Extract the (X, Y) coordinate from the center of the cell holding the provided text.  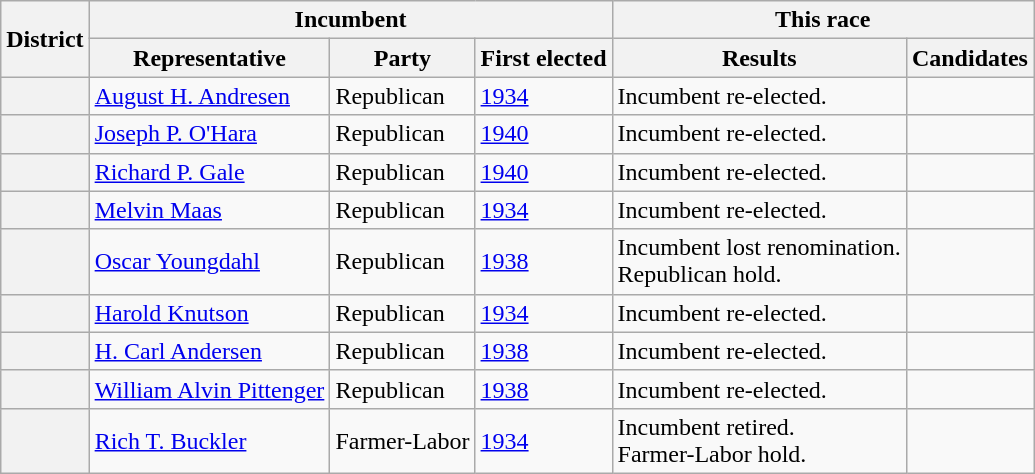
William Alvin Pittenger (210, 389)
Incumbent retired.Farmer-Labor hold. (759, 440)
Harold Knutson (210, 313)
Incumbent (350, 20)
Melvin Maas (210, 210)
Incumbent lost renomination.Republican hold. (759, 262)
This race (822, 20)
Rich T. Buckler (210, 440)
Candidates (970, 58)
Party (402, 58)
H. Carl Andersen (210, 351)
August H. Andresen (210, 96)
Richard P. Gale (210, 172)
First elected (544, 58)
District (45, 39)
Results (759, 58)
Oscar Youngdahl (210, 262)
Farmer-Labor (402, 440)
Joseph P. O'Hara (210, 134)
Representative (210, 58)
